Output the (x, y) coordinate of the center of the cell containing the given text.  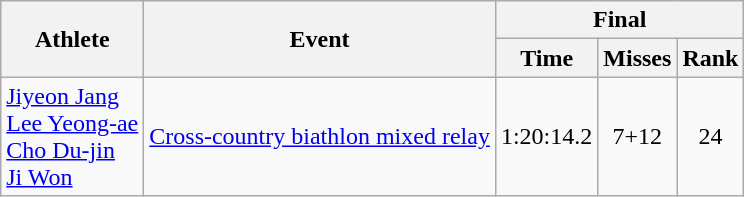
Rank (710, 58)
Event (320, 39)
Jiyeon JangLee Yeong-aeCho Du-jinJi Won (72, 136)
Final (620, 20)
Time (546, 58)
Athlete (72, 39)
1:20:14.2 (546, 136)
Misses (638, 58)
Cross-country biathlon mixed relay (320, 136)
7+12 (638, 136)
24 (710, 136)
